Scan for the cell matching the given text and deliver its [X, Y] coordinate at center. 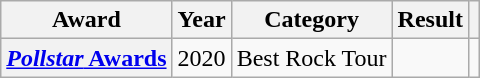
Best Rock Tour [312, 58]
Result [430, 20]
Year [202, 20]
2020 [202, 58]
Award [86, 20]
Category [312, 20]
Pollstar Awards [86, 58]
